Scan for the cell matching the given text and deliver its [x, y] coordinate at center. 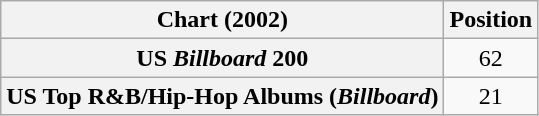
Position [491, 20]
US Billboard 200 [222, 58]
21 [491, 96]
Chart (2002) [222, 20]
62 [491, 58]
US Top R&B/Hip-Hop Albums (Billboard) [222, 96]
